Return the [x, y] coordinate for the center point of the cell that contains the specified text.  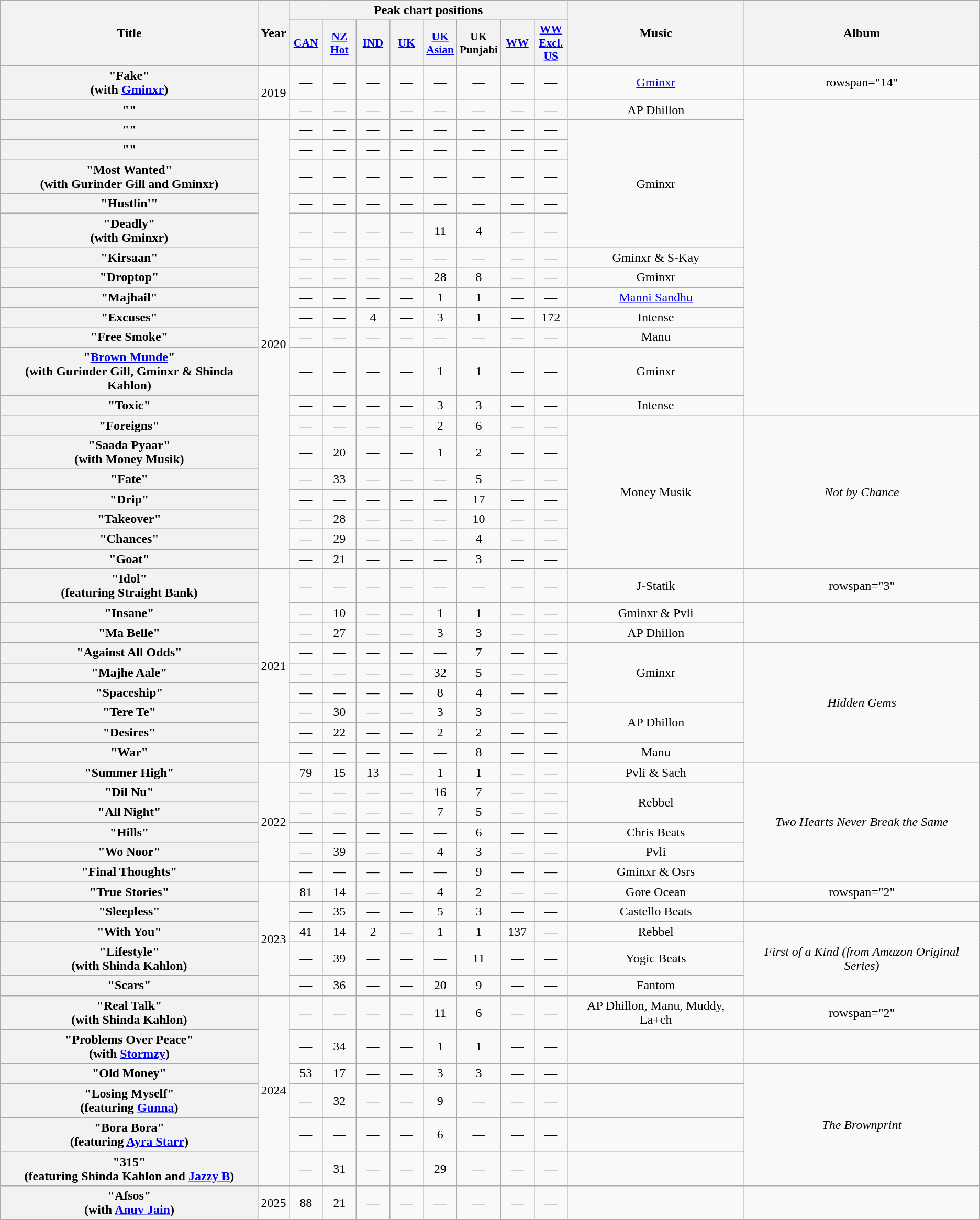
27 [339, 633]
172 [551, 317]
"Majhe Aale" [129, 673]
31 [339, 1168]
Peak chart positions [428, 10]
"With You" [129, 932]
16 [440, 792]
"315"(featuring Shinda Kahlon and Jazzy B) [129, 1168]
22 [339, 732]
"Problems Over Peace" (with Stormzy) [129, 1047]
Money Musik [655, 492]
53 [306, 1073]
"Deadly"(with Gminxr) [129, 230]
AP Dhillon, Manu, Muddy, La+ch [655, 1012]
36 [339, 986]
Yogic Beats [655, 959]
34 [339, 1047]
88 [306, 1203]
rowspan="14" [862, 83]
"Majhail" [129, 297]
Not by Chance [862, 492]
The Brownprint [862, 1124]
"Kirsaan" [129, 258]
2021 [273, 666]
15 [339, 772]
Album [862, 33]
UKAsian [440, 43]
Gore Ocean [655, 892]
First of a Kind (from Amazon Original Series) [862, 959]
Two Hearts Never Break the Same [862, 822]
81 [306, 892]
Music [655, 33]
J-Statik [655, 586]
rowspan="3" [862, 586]
Gminxr & S-Kay [655, 258]
2024 [273, 1091]
"Foreigns" [129, 425]
2025 [273, 1203]
"Scars" [129, 986]
"True Stories" [129, 892]
Hidden Gems [862, 702]
WW [517, 43]
41 [306, 932]
"Brown Munde"(with Gurinder Gill, Gminxr & Shinda Kahlon) [129, 371]
"Real Talk" (with Shinda Kahlon) [129, 1012]
79 [306, 772]
"Wo Noor" [129, 852]
Pvli [655, 852]
IND [373, 43]
"Tere Te" [129, 712]
"Dil Nu" [129, 792]
"Idol"(featuring Straight Bank) [129, 586]
Manni Sandhu [655, 297]
"Losing Myself"(featuring Gunna) [129, 1100]
Chris Beats [655, 832]
"Saada Pyaar"(with Money Musik) [129, 452]
"Sleepless" [129, 912]
"Fate" [129, 479]
Gminxr & Osrs [655, 872]
"Insane" [129, 613]
"Bora Bora"(featuring Ayra Starr) [129, 1135]
"Takeover" [129, 519]
"Final Thoughts" [129, 872]
"Chances" [129, 539]
Year [273, 33]
Fantom [655, 986]
"Fake"(with Gminxr) [129, 83]
35 [339, 912]
"Spaceship" [129, 692]
Title [129, 33]
"Excuses" [129, 317]
Pvli & Sach [655, 772]
"Drip" [129, 499]
33 [339, 479]
"Hills" [129, 832]
"Free Smoke" [129, 337]
"Lifestyle" (with Shinda Kahlon) [129, 959]
"Ma Belle" [129, 633]
"Hustlin'" [129, 204]
"Afsos" (with Anuv Jain) [129, 1203]
"Goat" [129, 559]
"War" [129, 752]
"Droptop" [129, 277]
30 [339, 712]
"All Night" [129, 812]
2020 [273, 344]
2019 [273, 92]
NZHot [339, 43]
2022 [273, 822]
137 [517, 932]
CAN [306, 43]
13 [373, 772]
"Desires" [129, 732]
"Summer High" [129, 772]
"Toxic" [129, 405]
"Old Money" [129, 1073]
"Most Wanted"(with Gurinder Gill and Gminxr) [129, 177]
Gminxr & Pvli [655, 613]
UKPunjabi [478, 43]
2023 [273, 939]
UK [406, 43]
WW Excl. US [551, 43]
Castello Beats [655, 912]
"Against All Odds" [129, 653]
